Determine the [X, Y] coordinate at the center of the cell enclosing the given text.  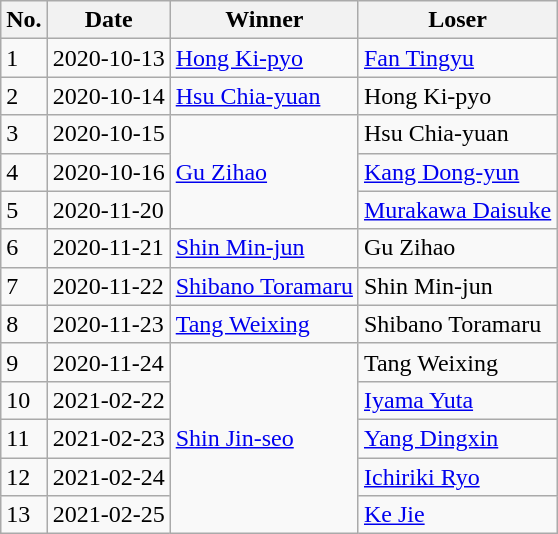
3 [24, 134]
2020-11-23 [108, 324]
1 [24, 58]
Kang Dong-yun [457, 172]
2021-02-24 [108, 477]
12 [24, 477]
2020-10-16 [108, 172]
Shin Jin-seo [264, 438]
Date [108, 20]
Ichiriki Ryo [457, 477]
10 [24, 400]
5 [24, 210]
2021-02-25 [108, 515]
9 [24, 362]
Ke Jie [457, 515]
13 [24, 515]
6 [24, 248]
Fan Tingyu [457, 58]
Iyama Yuta [457, 400]
4 [24, 172]
Loser [457, 20]
2 [24, 96]
2020-10-14 [108, 96]
8 [24, 324]
11 [24, 438]
2021-02-22 [108, 400]
2020-11-24 [108, 362]
Yang Dingxin [457, 438]
2020-11-21 [108, 248]
2020-10-15 [108, 134]
Murakawa Daisuke [457, 210]
2021-02-23 [108, 438]
2020-10-13 [108, 58]
2020-11-22 [108, 286]
2020-11-20 [108, 210]
7 [24, 286]
No. [24, 20]
Winner [264, 20]
